Pinpoint the cell where the given text exists, returning its (x, y) midpoint coordinate. 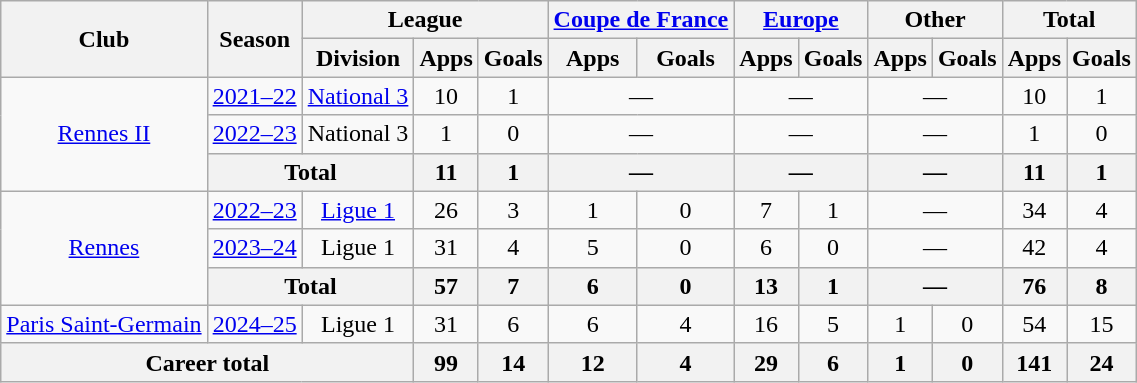
2021–22 (254, 96)
2023–24 (254, 248)
99 (446, 362)
13 (766, 286)
54 (1034, 324)
Season (254, 39)
141 (1034, 362)
Division (358, 58)
16 (766, 324)
12 (592, 362)
League (425, 20)
Coupe de France (641, 20)
57 (446, 286)
15 (1102, 324)
Europe (801, 20)
26 (446, 210)
Career total (208, 362)
42 (1034, 248)
14 (513, 362)
76 (1034, 286)
Other (935, 20)
3 (513, 210)
29 (766, 362)
Rennes (104, 248)
24 (1102, 362)
34 (1034, 210)
Club (104, 39)
2024–25 (254, 324)
8 (1102, 286)
Rennes II (104, 134)
Paris Saint-Germain (104, 324)
